For the text-containing cell, return its midpoint in [x, y] coordinate format. 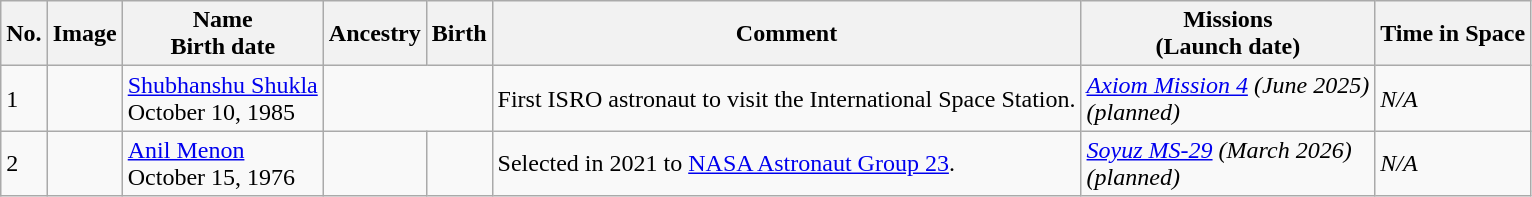
Ancestry [374, 34]
Missions(Launch date) [1228, 34]
Time in Space [1453, 34]
First ISRO astronaut to visit the International Space Station. [786, 98]
2 [24, 164]
Axiom Mission 4 (June 2025) (planned) [1228, 98]
1 [24, 98]
Birth [459, 34]
Anil MenonOctober 15, 1976 [222, 164]
Image [84, 34]
No. [24, 34]
Selected in 2021 to NASA Astronaut Group 23. [786, 164]
Soyuz MS-29 (March 2026)(planned) [1228, 164]
NameBirth date [222, 34]
Shubhanshu ShuklaOctober 10, 1985 [222, 98]
Comment [786, 34]
